Locate the cell with the specified text and output its [x, y] center coordinate. 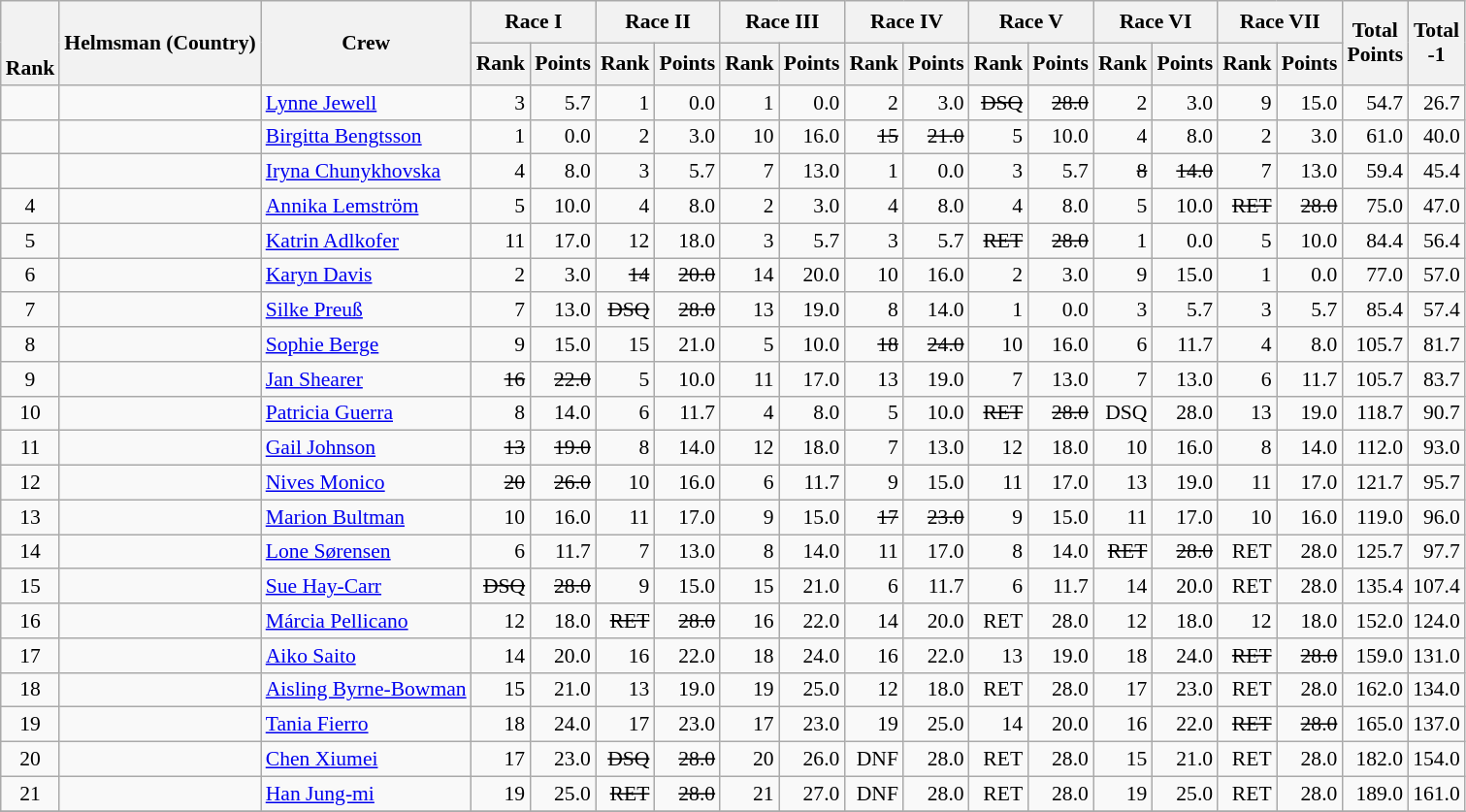
Total Points [1375, 43]
40.0 [1436, 137]
121.7 [1375, 483]
159.0 [1375, 656]
Katrin Adlkofer [367, 241]
45.4 [1436, 172]
Crew [367, 43]
Annika Lemström [367, 207]
56.4 [1436, 241]
135.4 [1375, 587]
Tania Fierro [367, 725]
61.0 [1375, 137]
119.0 [1375, 517]
75.0 [1375, 207]
Gail Johnson [367, 448]
124.0 [1436, 621]
84.4 [1375, 241]
95.7 [1436, 483]
Aiko Saito [367, 656]
125.7 [1375, 552]
165.0 [1375, 725]
77.0 [1375, 276]
96.0 [1436, 517]
57.0 [1436, 276]
Jan Shearer [367, 379]
Silke Preuß [367, 310]
152.0 [1375, 621]
Marion Bultman [367, 517]
85.4 [1375, 310]
Race III [782, 21]
Race V [1031, 21]
118.7 [1375, 413]
Race II [658, 21]
Race IV [906, 21]
26.7 [1436, 103]
Sue Hay-Carr [367, 587]
Han Jung-mi [367, 794]
Lynne Jewell [367, 103]
Race VI [1156, 21]
Nives Monico [367, 483]
154.0 [1436, 760]
47.0 [1436, 207]
162.0 [1375, 690]
81.7 [1436, 344]
Helmsman (Country) [159, 43]
Birgitta Bengtsson [367, 137]
93.0 [1436, 448]
Sophie Berge [367, 344]
Aisling Byrne-Bowman [367, 690]
161.0 [1436, 794]
182.0 [1375, 760]
97.7 [1436, 552]
Karyn Davis [367, 276]
90.7 [1436, 413]
137.0 [1436, 725]
Total-1 [1436, 43]
189.0 [1375, 794]
107.4 [1436, 587]
27.0 [812, 794]
Iryna Chunykhovska [367, 172]
Chen Xiumei [367, 760]
Lone Sørensen [367, 552]
Márcia Pellicano [367, 621]
Patricia Guerra [367, 413]
54.7 [1375, 103]
134.0 [1436, 690]
131.0 [1436, 656]
Race I [534, 21]
59.4 [1375, 172]
Race VII [1280, 21]
57.4 [1436, 310]
112.0 [1375, 448]
83.7 [1436, 379]
